Detect which cell encompasses the target text, then output its (x, y) center coordinate. 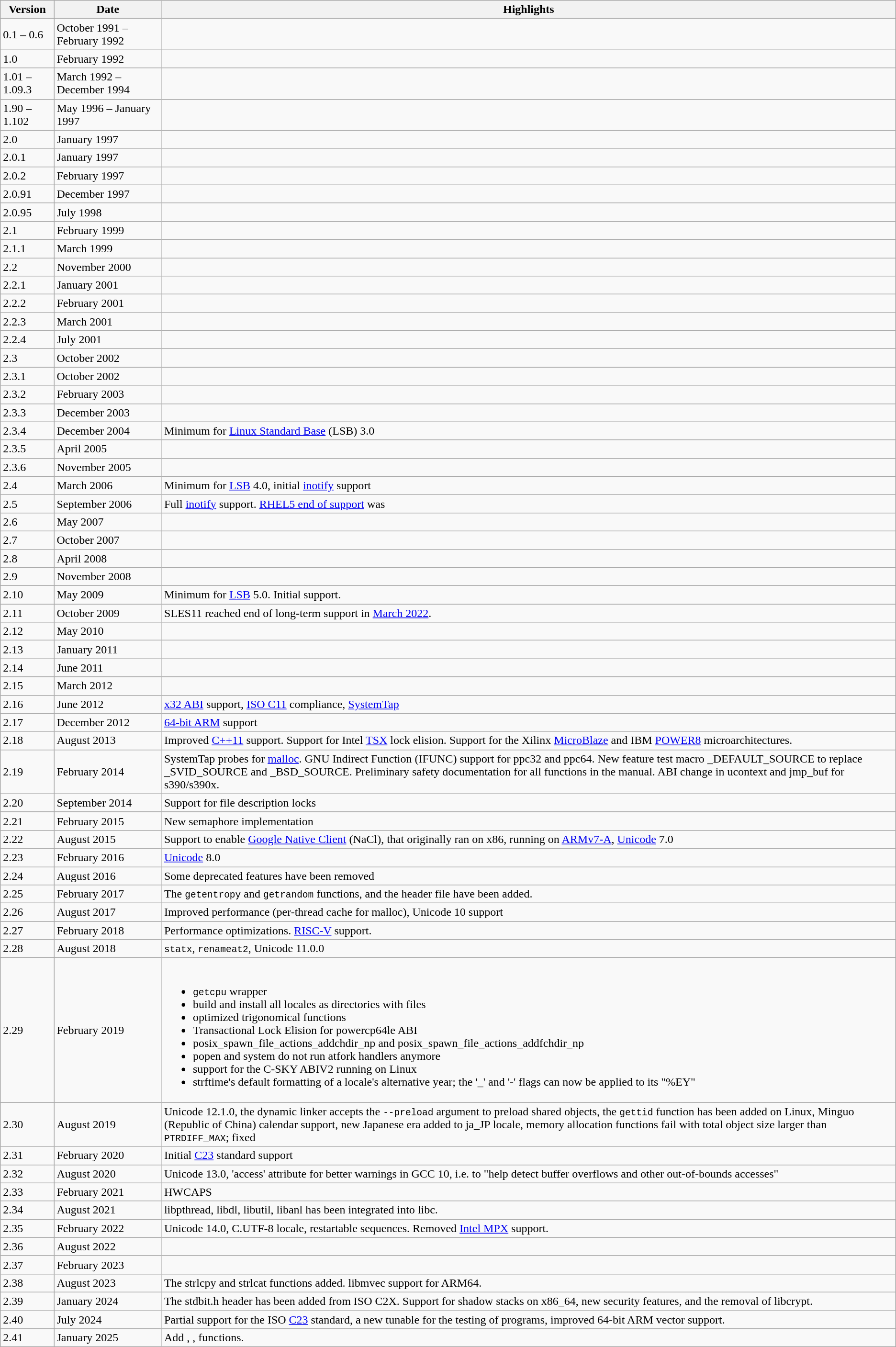
1.90 – 1.102 (27, 115)
January 2024 (108, 1301)
March 2012 (108, 686)
May 2010 (108, 631)
2.32 (27, 1174)
2.9 (27, 577)
March 1999 (108, 248)
March 1992 – December 1994 (108, 83)
statx, renameat2, Unicode 11.0.0 (528, 949)
2.0.91 (27, 194)
April 2008 (108, 559)
February 1997 (108, 176)
2.2 (27, 267)
August 2019 (108, 1124)
Highlights (528, 10)
New semaphore implementation (528, 821)
Improved performance (per-thread cache for malloc), Unicode 10 support (528, 912)
2.1.1 (27, 248)
2.30 (27, 1124)
2.10 (27, 595)
2.20 (27, 803)
The stdbit.h header has been added from ISO C2X. Support for shadow stacks on x86_64, new security features, and the removal of libcrypt. (528, 1301)
Minimum for LSB 5.0. Initial support. (528, 595)
Minimum for Linux Standard Base (LSB) 3.0 (528, 431)
May 1996 – January 1997 (108, 115)
August 2013 (108, 741)
February 2019 (108, 1030)
2.17 (27, 722)
December 2004 (108, 431)
2.3.6 (27, 467)
2.3.5 (27, 449)
October 1991 – February 1992 (108, 34)
October 2007 (108, 540)
December 2012 (108, 722)
2.3.3 (27, 413)
Version (27, 10)
June 2012 (108, 704)
2.3 (27, 358)
0.1 – 0.6 (27, 34)
September 2006 (108, 504)
1.0 (27, 59)
2.28 (27, 949)
February 1992 (108, 59)
2.15 (27, 686)
2.37 (27, 1265)
July 1998 (108, 212)
Some deprecated features have been removed (528, 876)
May 2009 (108, 595)
2.5 (27, 504)
Full inotify support. RHEL5 end of support was (528, 504)
2.26 (27, 912)
November 2008 (108, 577)
Initial C23 standard support (528, 1156)
2.29 (27, 1030)
Unicode 13.0, 'access' attribute for better warnings in GCC 10, i.e. to "help detect buffer overflows and other out-of-bounds accesses" (528, 1174)
June 2011 (108, 668)
November 2005 (108, 467)
March 2006 (108, 485)
2.21 (27, 821)
February 2022 (108, 1228)
2.27 (27, 931)
August 2022 (108, 1246)
2.35 (27, 1228)
2.0 (27, 139)
2.0.2 (27, 176)
The getentropy and getrandom functions, and the header file have been added. (528, 894)
2.4 (27, 485)
January 2025 (108, 1338)
2.34 (27, 1210)
August 2021 (108, 1210)
2.14 (27, 668)
2.0.95 (27, 212)
Minimum for LSB 4.0, initial inotify support (528, 485)
2.7 (27, 540)
January 2011 (108, 650)
February 2003 (108, 394)
Support for file description locks (528, 803)
February 2014 (108, 772)
August 2016 (108, 876)
2.13 (27, 650)
February 2021 (108, 1192)
2.41 (27, 1338)
2.1 (27, 230)
Performance optimizations. RISC-V support. (528, 931)
2.0.1 (27, 157)
February 2023 (108, 1265)
November 2000 (108, 267)
2.40 (27, 1320)
2.8 (27, 559)
September 2014 (108, 803)
Improved C++11 support. Support for Intel TSX lock elision. Support for the Xilinx MicroBlaze and IBM POWER8 microarchitectures. (528, 741)
August 2017 (108, 912)
SLES11 reached end of long-term support in March 2022. (528, 613)
Unicode 14.0, C.UTF-8 locale, restartable sequences. Removed Intel MPX support. (528, 1228)
2.22 (27, 839)
2.19 (27, 772)
2.3.2 (27, 394)
2.2.4 (27, 340)
August 2023 (108, 1283)
Add , , functions. (528, 1338)
2.3.4 (27, 431)
August 2020 (108, 1174)
May 2007 (108, 522)
February 2018 (108, 931)
July 2001 (108, 340)
2.36 (27, 1246)
February 1999 (108, 230)
2.24 (27, 876)
2.23 (27, 857)
2.38 (27, 1283)
HWCAPS (528, 1192)
2.33 (27, 1192)
2.2.1 (27, 285)
2.3.1 (27, 376)
2.25 (27, 894)
2.6 (27, 522)
July 2024 (108, 1320)
April 2005 (108, 449)
2.2.2 (27, 303)
2.31 (27, 1156)
2.2.3 (27, 322)
Support to enable Google Native Client (NaCl), that originally ran on x86, running on ARMv7-A, Unicode 7.0 (528, 839)
February 2001 (108, 303)
January 2001 (108, 285)
2.18 (27, 741)
February 2017 (108, 894)
2.11 (27, 613)
2.39 (27, 1301)
64-bit ARM support (528, 722)
February 2016 (108, 857)
October 2009 (108, 613)
x32 ABI support, ISO C11 compliance, SystemTap (528, 704)
Unicode 8.0 (528, 857)
Partial support for the ISO C23 standard, a new tunable for the testing of programs, improved 64-bit ARM vector support. (528, 1320)
March 2001 (108, 322)
libpthread, libdl, libutil, libanl has been integrated into libc. (528, 1210)
February 2020 (108, 1156)
February 2015 (108, 821)
The strlcpy and strlcat functions added. libmvec support for ARM64. (528, 1283)
2.12 (27, 631)
Date (108, 10)
1.01 – 1.09.3 (27, 83)
December 1997 (108, 194)
August 2018 (108, 949)
August 2015 (108, 839)
2.16 (27, 704)
December 2003 (108, 413)
